Provide the [X, Y] coordinate of the cell's center where the given text is located.  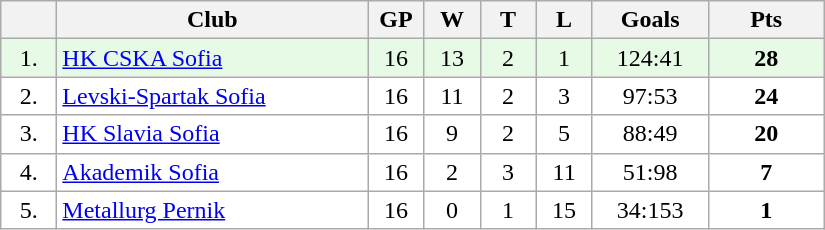
2. [29, 96]
28 [766, 58]
0 [452, 210]
Metallurg Pernik [212, 210]
15 [564, 210]
5 [564, 134]
Club [212, 20]
88:49 [650, 134]
Levski-Spartak Sofia [212, 96]
124:41 [650, 58]
13 [452, 58]
HK CSKA Sofia [212, 58]
97:53 [650, 96]
T [508, 20]
5. [29, 210]
Pts [766, 20]
L [564, 20]
Goals [650, 20]
24 [766, 96]
20 [766, 134]
4. [29, 172]
Akademik Sofia [212, 172]
34:153 [650, 210]
9 [452, 134]
HK Slavia Sofia [212, 134]
7 [766, 172]
3. [29, 134]
W [452, 20]
1. [29, 58]
GP [396, 20]
51:98 [650, 172]
